Locate the cell with the specified text and output its [X, Y] center coordinate. 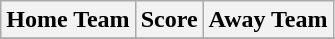
Away Team [268, 20]
Home Team [68, 20]
Score [169, 20]
